Identify which cell holds the provided text, then report its (x, y) central coordinate. 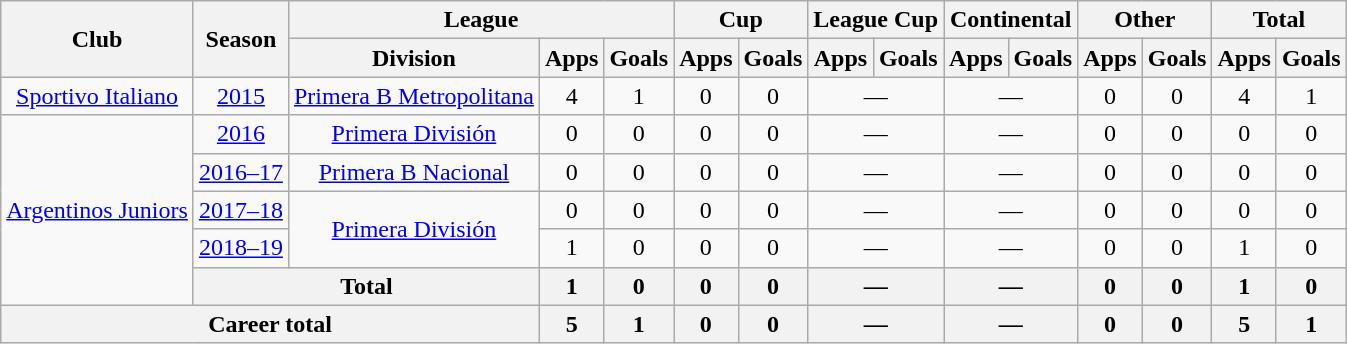
Sportivo Italiano (98, 96)
2016 (240, 134)
Continental (1011, 20)
Division (414, 58)
Primera B Nacional (414, 172)
Season (240, 39)
Career total (270, 324)
2016–17 (240, 172)
2018–19 (240, 248)
Club (98, 39)
Argentinos Juniors (98, 210)
League (480, 20)
2015 (240, 96)
Primera B Metropolitana (414, 96)
Other (1145, 20)
League Cup (876, 20)
2017–18 (240, 210)
Cup (741, 20)
